Search for the cell housing the specified text and yield its [x, y] center coordinate. 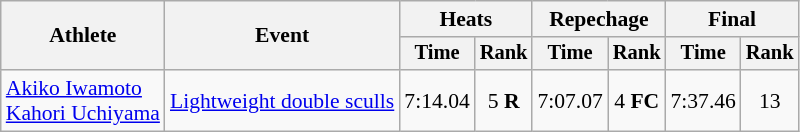
Repechage [598, 19]
7:07.07 [570, 100]
Final [732, 19]
Athlete [83, 36]
7:37.46 [702, 100]
5 R [504, 100]
Event [282, 36]
7:14.04 [436, 100]
13 [770, 100]
Lightweight double sculls [282, 100]
4 FC [637, 100]
Heats [466, 19]
Akiko IwamotoKahori Uchiyama [83, 100]
